Locate the cell with the specified text and output its [x, y] center coordinate. 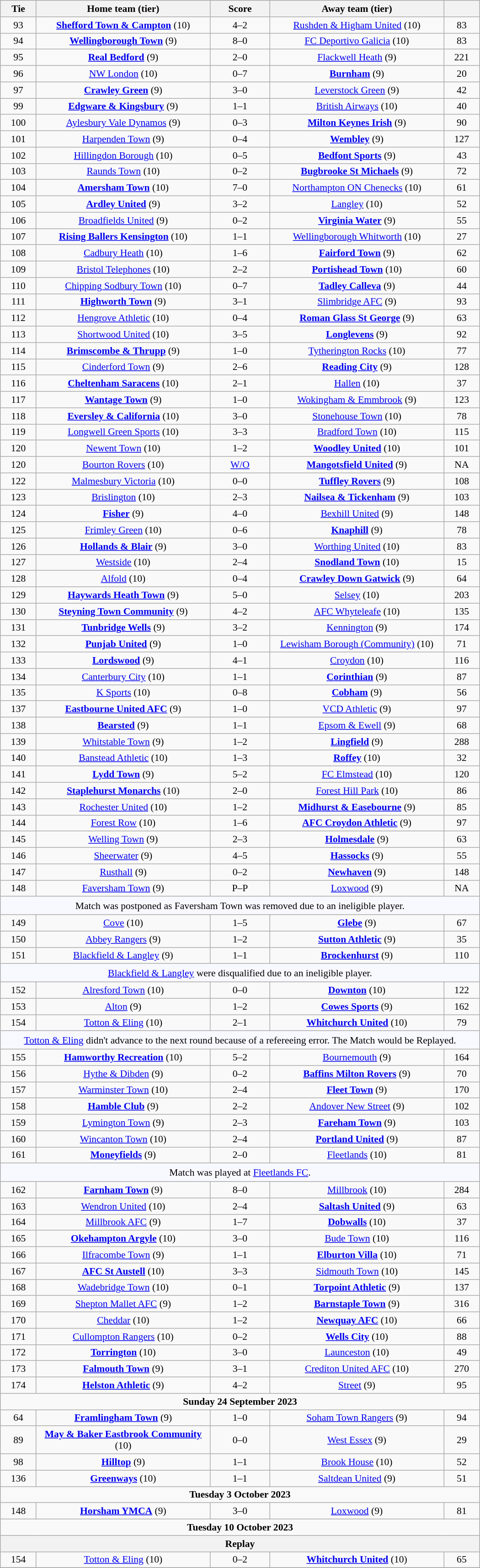
Broadfields United (9) [123, 220]
270 [462, 1369]
150 [18, 939]
1–5 [240, 923]
Raunds Town (10) [123, 171]
Burnham (9) [357, 74]
Langley (10) [357, 204]
40 [462, 107]
Falmouth Town (9) [123, 1369]
NW London (10) [123, 74]
88 [462, 1337]
168 [18, 1288]
134 [18, 677]
109 [18, 269]
Score [240, 9]
173 [18, 1369]
Roman Glass St George (9) [357, 318]
Away team (tier) [357, 9]
169 [18, 1304]
157 [18, 1090]
Greenways (10) [123, 1478]
1–7 [240, 1222]
Forest Hill Park (10) [357, 791]
Stonehouse Town (10) [357, 416]
160 [18, 1139]
Wembley (9) [357, 139]
133 [18, 660]
Real Bedford (9) [123, 58]
Northampton ON Chenecks (10) [357, 188]
Flackwell Heath (9) [357, 58]
Alton (9) [123, 1006]
100 [18, 123]
70 [462, 1074]
West Essex (9) [357, 1440]
Match was postponed as Faversham Town was removed due to an ineligible player. [240, 906]
Bearsted (9) [123, 726]
Portishead Town (10) [357, 269]
May & Baker Eastbrook Community (10) [123, 1440]
Welling Town (9) [123, 840]
158 [18, 1107]
Andover New Street (9) [357, 1107]
Home team (tier) [123, 9]
131 [18, 628]
136 [18, 1478]
Wellingborough Whitworth (10) [357, 237]
Torrington (10) [123, 1353]
Punjab United (9) [123, 644]
Rusthall (9) [123, 872]
143 [18, 807]
130 [18, 611]
104 [18, 188]
61 [462, 188]
Saltdean United (9) [357, 1478]
138 [18, 726]
Longlevens (9) [357, 335]
Shefford Town & Campton (10) [123, 25]
Fleetlands (10) [357, 1155]
129 [18, 595]
Fisher (9) [123, 514]
86 [462, 791]
Westside (10) [123, 562]
Frimley Green (10) [123, 530]
Worthing United (10) [357, 546]
Kennington (9) [357, 628]
Canterbury City (10) [123, 677]
Crawley Down Gatwick (9) [357, 579]
288 [462, 742]
Okehampton Argyle (10) [123, 1239]
32 [462, 758]
Rising Ballers Kensington (10) [123, 237]
Hollands & Blair (9) [123, 546]
119 [18, 432]
Replay [240, 1544]
FC Elmstead (10) [357, 775]
43 [462, 155]
Millbrook AFC (9) [123, 1222]
Tytherington Rocks (10) [357, 351]
Milton Keynes Irish (9) [357, 123]
Brook House (10) [357, 1462]
Fleet Town (9) [357, 1090]
141 [18, 775]
Cheddar (10) [123, 1320]
Reading City (9) [357, 367]
77 [462, 351]
165 [18, 1239]
Lymington Town (9) [123, 1123]
Framlingham Town (9) [123, 1418]
106 [18, 220]
105 [18, 204]
159 [18, 1123]
114 [18, 351]
Hamble Club (9) [123, 1107]
2–6 [240, 367]
Hythe & Dibden (9) [123, 1074]
Haywards Heath Town (9) [123, 595]
139 [18, 742]
Hassocks (9) [357, 856]
W/O [240, 465]
Wendron United (10) [123, 1206]
Brislington (10) [123, 498]
Torpoint Athletic (9) [357, 1288]
0–8 [240, 693]
Sidmouth Town (10) [357, 1271]
98 [18, 1462]
Highworth Town (9) [123, 302]
Steyning Town Community (9) [123, 611]
Brimscombe & Thrupp (9) [123, 351]
221 [462, 58]
42 [462, 90]
49 [462, 1353]
Barnstaple Town (9) [357, 1304]
4–1 [240, 660]
35 [462, 939]
316 [462, 1304]
Woodley United (10) [357, 449]
79 [462, 1023]
132 [18, 644]
125 [18, 530]
Croydon (10) [357, 660]
Malmesbury Victoria (10) [123, 481]
Match was played at Fleetlands FC. [240, 1172]
Millbrook (10) [357, 1190]
Sutton Athletic (9) [357, 939]
Moneyfields (9) [123, 1155]
156 [18, 1074]
Glebe (9) [357, 923]
Soham Town Rangers (9) [357, 1418]
112 [18, 318]
K Sports (10) [123, 693]
Tadley Calleva (9) [357, 286]
Totton & Eling didn't advance to the next round because of a refereeing error. The Match would be Replayed. [240, 1040]
Saltash United (9) [357, 1206]
146 [18, 856]
Hilltop (9) [123, 1462]
Lordswood (9) [123, 660]
4–5 [240, 856]
90 [462, 123]
51 [462, 1478]
72 [462, 171]
Bexhill United (9) [357, 514]
Bedfont Sports (9) [357, 155]
Virginia Water (9) [357, 220]
Fareham Town (9) [357, 1123]
Dobwalls (10) [357, 1222]
166 [18, 1255]
Harpenden Town (9) [123, 139]
149 [18, 923]
20 [462, 74]
151 [18, 956]
96 [18, 74]
Wadebridge Town (10) [123, 1288]
27 [462, 237]
Alfold (10) [123, 579]
Portland United (9) [357, 1139]
Fairford Town (9) [357, 253]
Baffins Milton Rovers (9) [357, 1074]
Crawley Green (9) [123, 90]
284 [462, 1190]
0–6 [240, 530]
163 [18, 1206]
Wantage Town (9) [123, 400]
99 [18, 107]
Bristol Telephones (10) [123, 269]
140 [18, 758]
Wincanton Town (10) [123, 1139]
Hengrove Athletic (10) [123, 318]
124 [18, 514]
Chipping Sodbury Town (10) [123, 286]
Roffey (10) [357, 758]
Cobham (9) [357, 693]
Shortwood United (10) [123, 335]
3–5 [240, 335]
118 [18, 416]
Epsom & Ewell (9) [357, 726]
7–0 [240, 188]
Abbey Rangers (9) [123, 939]
Leverstock Green (9) [357, 90]
AFC St Austell (10) [123, 1271]
203 [462, 595]
Warminster Town (10) [123, 1090]
111 [18, 302]
68 [462, 726]
92 [462, 335]
Knaphill (9) [357, 530]
Cowes Sports (9) [357, 1006]
0–5 [240, 155]
Cadbury Heath (10) [123, 253]
113 [18, 335]
153 [18, 1006]
Mangotsfield United (9) [357, 465]
Corinthian (9) [357, 677]
65 [462, 1560]
Bugbrooke St Michaels (9) [357, 171]
161 [18, 1155]
5–0 [240, 595]
Bradford Town (10) [357, 432]
Amersham Town (10) [123, 188]
29 [462, 1440]
0–3 [240, 123]
Tuffley Rovers (9) [357, 481]
Tie [18, 9]
Rochester United (10) [123, 807]
Street (9) [357, 1386]
144 [18, 823]
Lewisham Borough (Community) (10) [357, 644]
89 [18, 1440]
126 [18, 546]
Hillingdon Borough (10) [123, 155]
152 [18, 990]
Alresford Town (10) [123, 990]
Banstead Athletic (10) [123, 758]
Wellingborough Town (9) [123, 41]
Crediton United AFC (10) [357, 1369]
15 [462, 562]
Ardley United (9) [123, 204]
Rushden & Higham United (10) [357, 25]
Tunbridge Wells (9) [123, 628]
Slimbridge AFC (9) [357, 302]
Cove (10) [123, 923]
Whitstable Town (9) [123, 742]
Midhurst & Easebourne (9) [357, 807]
Horsham YMCA (9) [123, 1511]
67 [462, 923]
FC Deportivo Galicia (10) [357, 41]
Tuesday 3 October 2023 [240, 1495]
Brockenhurst (9) [357, 956]
Eversley & California (10) [123, 416]
Bourton Rovers (10) [123, 465]
Edgware & Kingsbury (9) [123, 107]
Wells City (10) [357, 1337]
British Airways (10) [357, 107]
Bude Town (10) [357, 1239]
AFC Croydon Athletic (9) [357, 823]
142 [18, 791]
Lingfield (9) [357, 742]
60 [462, 269]
Shepton Mallet AFC (9) [123, 1304]
Newquay AFC (10) [357, 1320]
Eastbourne United AFC (9) [123, 709]
Newhaven (9) [357, 872]
Blackfield & Langley were disqualified due to an ineligible player. [240, 973]
Helston Athletic (9) [123, 1386]
Forest Row (10) [123, 823]
VCD Athletic (9) [357, 709]
AFC Whyteleafe (10) [357, 611]
Tuesday 10 October 2023 [240, 1527]
Cheltenham Saracens (10) [123, 384]
1–3 [240, 758]
Bournemouth (9) [357, 1058]
Sunday 24 September 2023 [240, 1402]
Ilfracombe Town (9) [123, 1255]
107 [18, 237]
56 [462, 693]
Aylesbury Vale Dynamos (9) [123, 123]
44 [462, 286]
Cullompton Rangers (10) [123, 1337]
Longwell Green Sports (10) [123, 432]
Hamworthy Recreation (10) [123, 1058]
Nailsea & Tickenham (9) [357, 498]
171 [18, 1337]
155 [18, 1058]
Staplehurst Monarchs (10) [123, 791]
Farnham Town (9) [123, 1190]
172 [18, 1353]
Sheerwater (9) [123, 856]
85 [462, 807]
Cinderford Town (9) [123, 367]
Selsey (10) [357, 595]
Newent Town (10) [123, 449]
66 [462, 1320]
P–P [240, 888]
Holmesdale (9) [357, 840]
147 [18, 872]
Blackfield & Langley (9) [123, 956]
Lydd Town (9) [123, 775]
Snodland Town (10) [357, 562]
Wokingham & Emmbrook (9) [357, 400]
167 [18, 1271]
Faversham Town (9) [123, 888]
Elburton Villa (10) [357, 1255]
4–0 [240, 514]
62 [462, 253]
Launceston (10) [357, 1353]
0–1 [240, 1288]
Downton (10) [357, 990]
Hallen (10) [357, 384]
117 [18, 400]
